Pinpoint the cell where the given text exists, returning its (X, Y) midpoint coordinate. 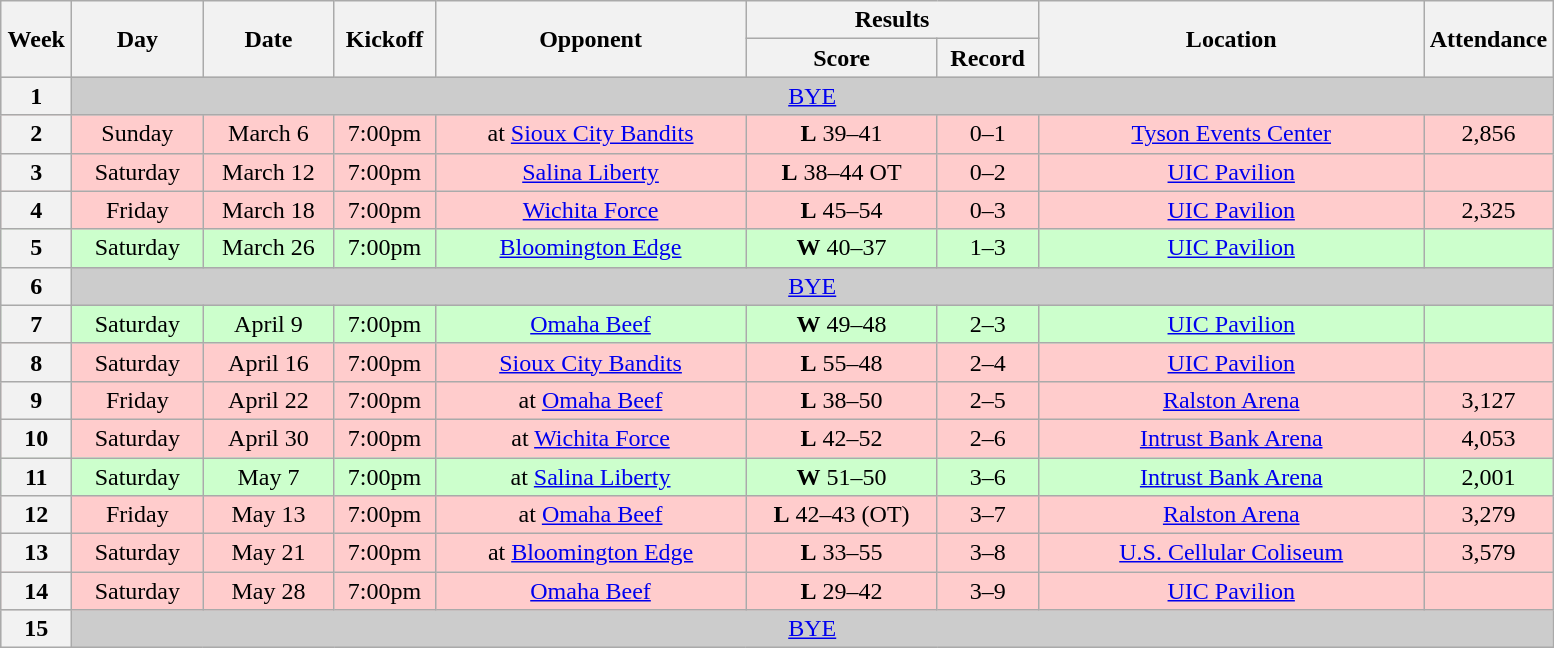
April 9 (268, 324)
L 33–55 (842, 553)
0–1 (988, 134)
W 40–37 (842, 248)
1–3 (988, 248)
Location (1231, 39)
Bloomington Edge (590, 248)
at Sioux City Bandits (590, 134)
8 (36, 362)
at Salina Liberty (590, 477)
at Bloomington Edge (590, 553)
at Wichita Force (590, 438)
May 7 (268, 477)
7 (36, 324)
Sunday (138, 134)
3–6 (988, 477)
Tyson Events Center (1231, 134)
5 (36, 248)
2,325 (1488, 210)
2,001 (1488, 477)
May 28 (268, 591)
April 22 (268, 400)
Wichita Force (590, 210)
Day (138, 39)
3,579 (1488, 553)
4,053 (1488, 438)
L 42–52 (842, 438)
L 45–54 (842, 210)
12 (36, 515)
Results (892, 20)
March 12 (268, 172)
10 (36, 438)
Kickoff (384, 39)
Score (842, 58)
May 13 (268, 515)
2–5 (988, 400)
L 29–42 (842, 591)
3,279 (1488, 515)
9 (36, 400)
April 16 (268, 362)
Record (988, 58)
May 21 (268, 553)
2–3 (988, 324)
15 (36, 629)
3–9 (988, 591)
4 (36, 210)
U.S. Cellular Coliseum (1231, 553)
Opponent (590, 39)
April 30 (268, 438)
Date (268, 39)
14 (36, 591)
3–7 (988, 515)
3–8 (988, 553)
L 38–50 (842, 400)
March 26 (268, 248)
13 (36, 553)
11 (36, 477)
March 6 (268, 134)
2–6 (988, 438)
Attendance (1488, 39)
L 39–41 (842, 134)
1 (36, 96)
Sioux City Bandits (590, 362)
3,127 (1488, 400)
3 (36, 172)
W 51–50 (842, 477)
W 49–48 (842, 324)
2,856 (1488, 134)
L 42–43 (OT) (842, 515)
0–2 (988, 172)
Salina Liberty (590, 172)
2–4 (988, 362)
L 55–48 (842, 362)
2 (36, 134)
6 (36, 286)
Week (36, 39)
L 38–44 OT (842, 172)
0–3 (988, 210)
March 18 (268, 210)
